Find where the given text appears and provide that cell's center as [x, y] coordinate. 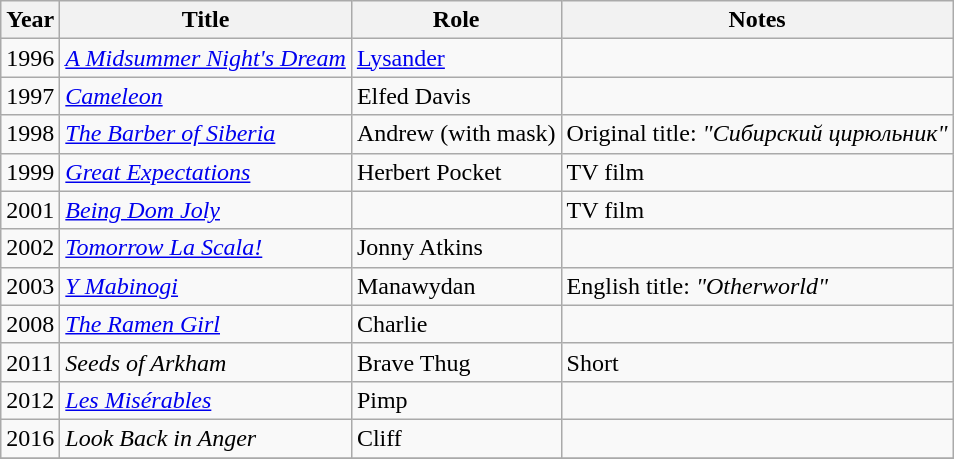
Cameleon [206, 96]
Manawydan [456, 286]
2001 [30, 210]
1998 [30, 134]
Title [206, 20]
2003 [30, 286]
The Ramen Girl [206, 324]
Look Back in Anger [206, 438]
Short [757, 362]
2012 [30, 400]
1997 [30, 96]
Elfed Davis [456, 96]
Lysander [456, 58]
Original title: "Сибирский цирюльник" [757, 134]
1999 [30, 172]
Year [30, 20]
Les Misérables [206, 400]
Charlie [456, 324]
Notes [757, 20]
Cliff [456, 438]
2016 [30, 438]
Y Mabinogi [206, 286]
2008 [30, 324]
Role [456, 20]
The Barber of Siberia [206, 134]
Seeds of Arkham [206, 362]
1996 [30, 58]
Jonny Atkins [456, 248]
Great Expectations [206, 172]
2011 [30, 362]
Pimp [456, 400]
2002 [30, 248]
Herbert Pocket [456, 172]
Tomorrow La Scala! [206, 248]
Being Dom Joly [206, 210]
English title: "Otherworld" [757, 286]
Andrew (with mask) [456, 134]
A Midsummer Night's Dream [206, 58]
Brave Thug [456, 362]
